Determine the (X, Y) coordinate at the center of the cell enclosing the given text.  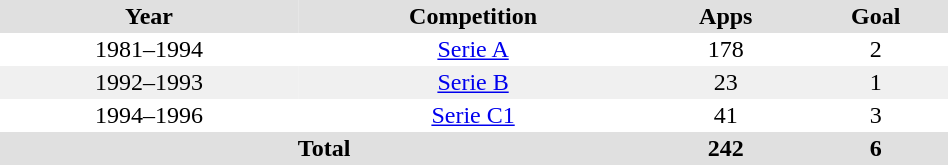
242 (726, 148)
Serie A (473, 50)
Goal (876, 16)
1994–1996 (149, 116)
Apps (726, 16)
1981–1994 (149, 50)
41 (726, 116)
Competition (473, 16)
23 (726, 82)
178 (726, 50)
1 (876, 82)
Total (324, 148)
1992–1993 (149, 82)
2 (876, 50)
Year (149, 16)
6 (876, 148)
Serie C1 (473, 116)
Serie B (473, 82)
3 (876, 116)
